Extract the [X, Y] coordinate from the center of the cell holding the provided text.  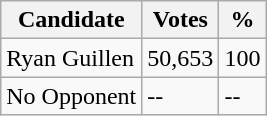
% [242, 20]
100 [242, 58]
50,653 [180, 58]
Ryan Guillen [72, 58]
No Opponent [72, 96]
Votes [180, 20]
Candidate [72, 20]
